Find where the given text appears and provide that cell's center as (x, y) coordinate. 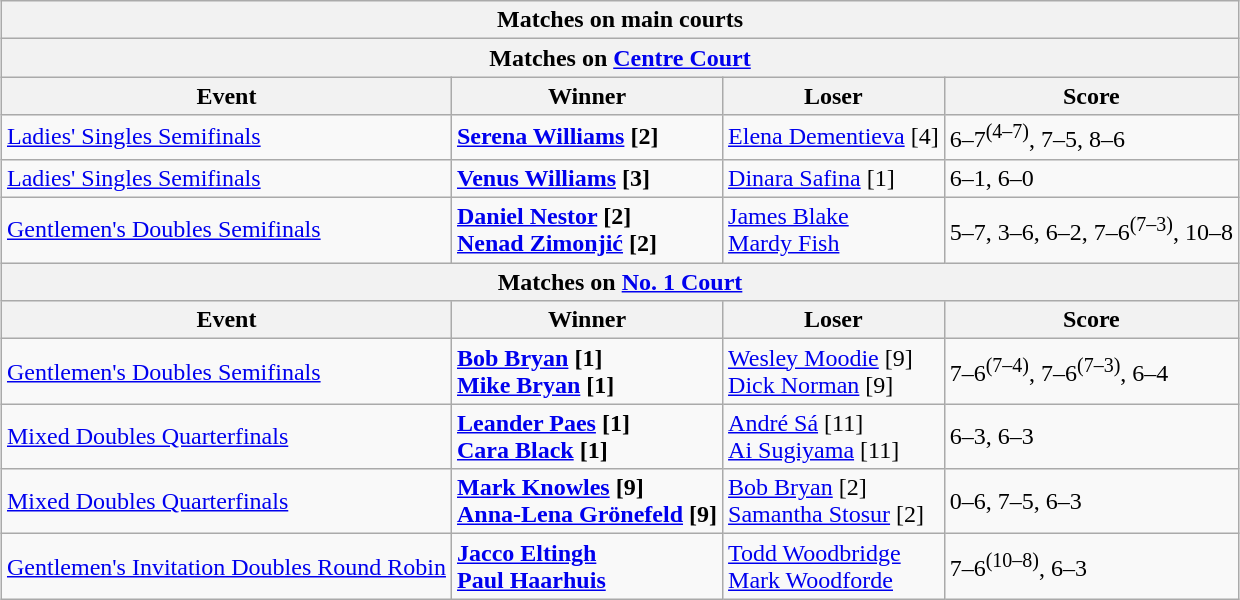
Bob Bryan [2] Samantha Stosur [2] (834, 502)
Leander Paes [1] Cara Black [1] (586, 436)
Matches on main courts (620, 20)
Mark Knowles [9] Anna-Lena Grönefeld [9] (586, 502)
6–1, 6–0 (1091, 178)
Todd Woodbridge Mark Woodforde (834, 566)
Serena Williams [2] (586, 138)
6–7(4–7), 7–5, 8–6 (1091, 138)
André Sá [11] Ai Sugiyama [11] (834, 436)
Matches on Centre Court (620, 58)
Matches on No. 1 Court (620, 282)
Elena Dementieva [4] (834, 138)
Jacco Eltingh Paul Haarhuis (586, 566)
6–3, 6–3 (1091, 436)
Bob Bryan [1] Mike Bryan [1] (586, 372)
7–6(10–8), 6–3 (1091, 566)
Daniel Nestor [2] Nenad Zimonjić [2] (586, 230)
Venus Williams [3] (586, 178)
Wesley Moodie [9] Dick Norman [9] (834, 372)
0–6, 7–5, 6–3 (1091, 502)
James Blake Mardy Fish (834, 230)
Dinara Safina [1] (834, 178)
7–6(7–4), 7–6(7–3), 6–4 (1091, 372)
5–7, 3–6, 6–2, 7–6(7–3), 10–8 (1091, 230)
Gentlemen's Invitation Doubles Round Robin (226, 566)
